Determine the [X, Y] coordinate at the center of the cell enclosing the given text.  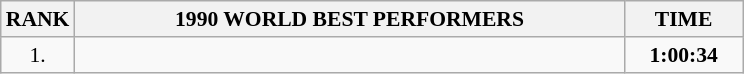
1:00:34 [684, 55]
TIME [684, 19]
1990 WORLD BEST PERFORMERS [349, 19]
1. [38, 55]
RANK [38, 19]
